For the text-containing cell, return its midpoint in (X, Y) coordinate format. 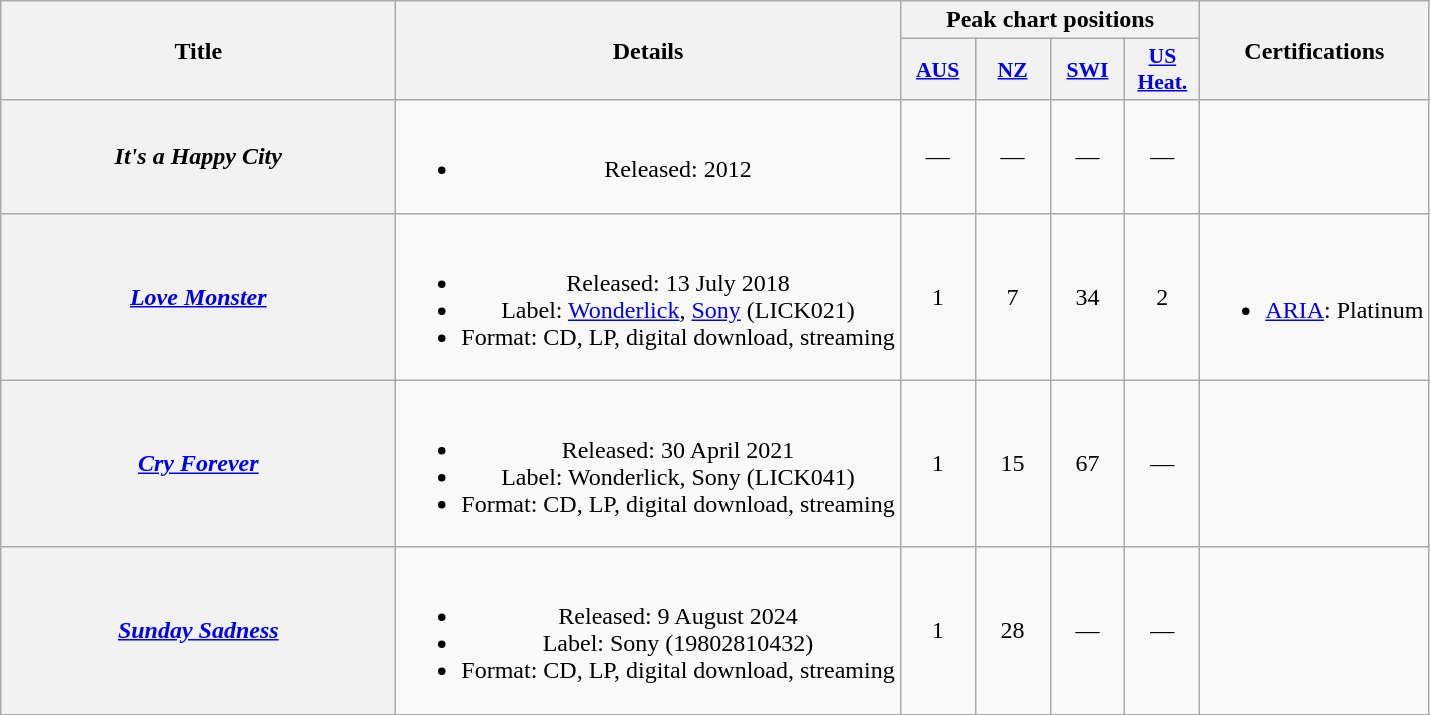
Released: 30 April 2021Label: Wonderlick, Sony (LICK041)Format: CD, LP, digital download, streaming (648, 464)
USHeat. (1162, 70)
Certifications (1314, 50)
7 (1012, 296)
Cry Forever (198, 464)
It's a Happy City (198, 156)
Love Monster (198, 296)
Sunday Sadness (198, 630)
Peak chart positions (1050, 20)
2 (1162, 296)
Released: 13 July 2018Label: Wonderlick, Sony (LICK021)Format: CD, LP, digital download, streaming (648, 296)
SWI (1088, 70)
34 (1088, 296)
Title (198, 50)
28 (1012, 630)
Released: 2012 (648, 156)
Details (648, 50)
Released: 9 August 2024Label: Sony (19802810432)Format: CD, LP, digital download, streaming (648, 630)
ARIA: Platinum (1314, 296)
NZ (1012, 70)
15 (1012, 464)
67 (1088, 464)
AUS (938, 70)
